Output the (X, Y) coordinate of the center of the cell containing the given text.  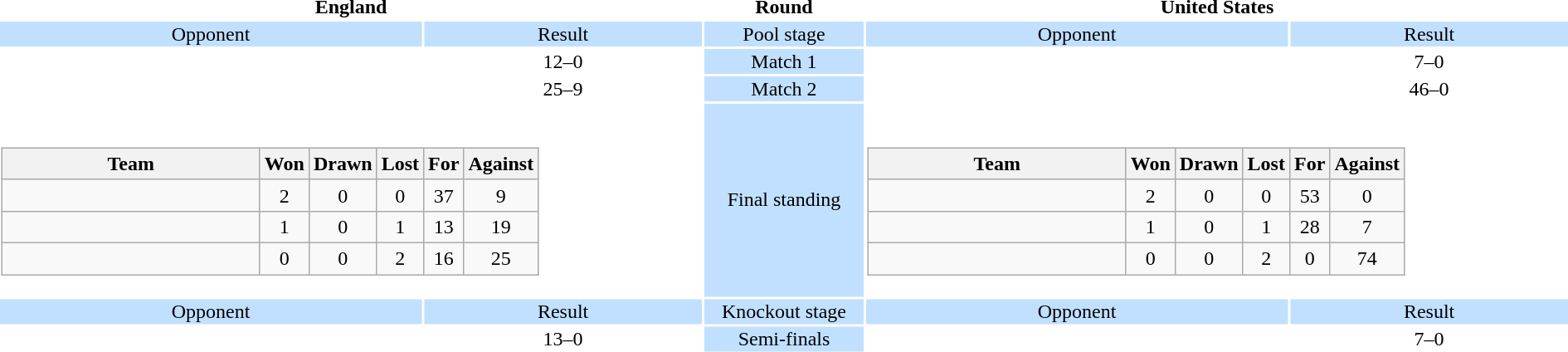
9 (501, 195)
74 (1367, 258)
Match 1 (784, 61)
Knockout stage (784, 311)
7 (1367, 227)
37 (444, 195)
Final standing (784, 200)
12–0 (562, 61)
Pool stage (784, 34)
Team Won Drawn Lost For Against 2 0 0 37 9 1 0 1 13 19 0 0 2 16 25 (351, 200)
28 (1309, 227)
Semi-finals (784, 339)
Team Won Drawn Lost For Against 2 0 0 53 0 1 0 1 28 7 0 0 2 0 74 (1217, 200)
16 (444, 258)
25 (501, 258)
Match 2 (784, 89)
13 (444, 227)
19 (501, 227)
46–0 (1429, 89)
53 (1309, 195)
13–0 (562, 339)
25–9 (562, 89)
